Scan for the cell matching the given text and deliver its [x, y] coordinate at center. 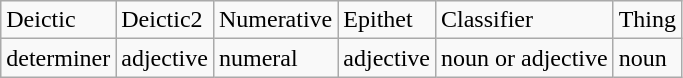
noun [647, 58]
Deictic2 [165, 20]
Classifier [524, 20]
Epithet [387, 20]
Deictic [58, 20]
numeral [275, 58]
Thing [647, 20]
determiner [58, 58]
noun or adjective [524, 58]
Numerative [275, 20]
